Return (X, Y) of the center of cell containing provided text 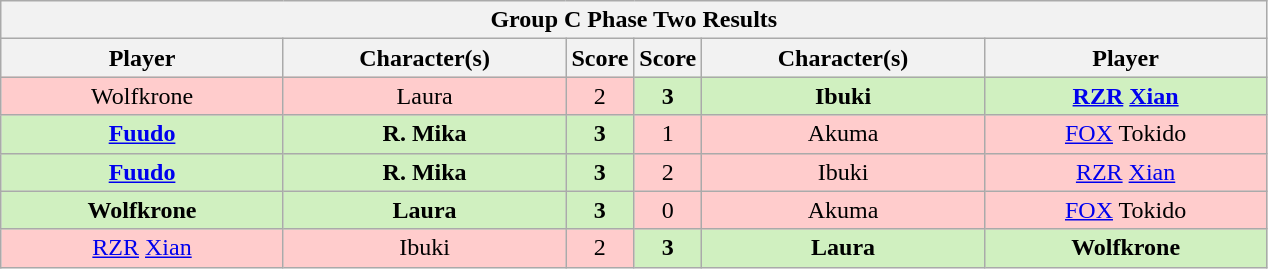
0 (668, 210)
Group C Phase Two Results (634, 20)
1 (668, 134)
